Output the [X, Y] coordinate of the center of the cell containing the given text.  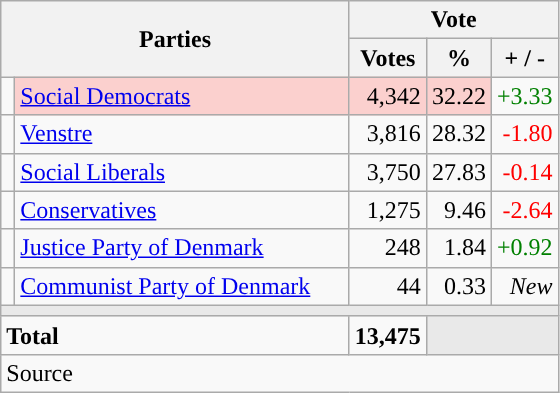
Parties [176, 39]
3,816 [388, 134]
Social Liberals [182, 172]
9.46 [458, 210]
3,750 [388, 172]
Vote [454, 20]
+ / - [524, 58]
32.22 [458, 96]
+0.92 [524, 248]
13,475 [388, 335]
0.33 [458, 286]
-2.64 [524, 210]
27.83 [458, 172]
Venstre [182, 134]
Source [280, 373]
Conservatives [182, 210]
Total [176, 335]
% [458, 58]
+3.33 [524, 96]
-1.80 [524, 134]
New [524, 286]
-0.14 [524, 172]
44 [388, 286]
28.32 [458, 134]
Justice Party of Denmark [182, 248]
Social Democrats [182, 96]
Communist Party of Denmark [182, 286]
Votes [388, 58]
1,275 [388, 210]
248 [388, 248]
1.84 [458, 248]
4,342 [388, 96]
